Capture the cell that displays the provided text and extract its [X, Y] central coordinate. 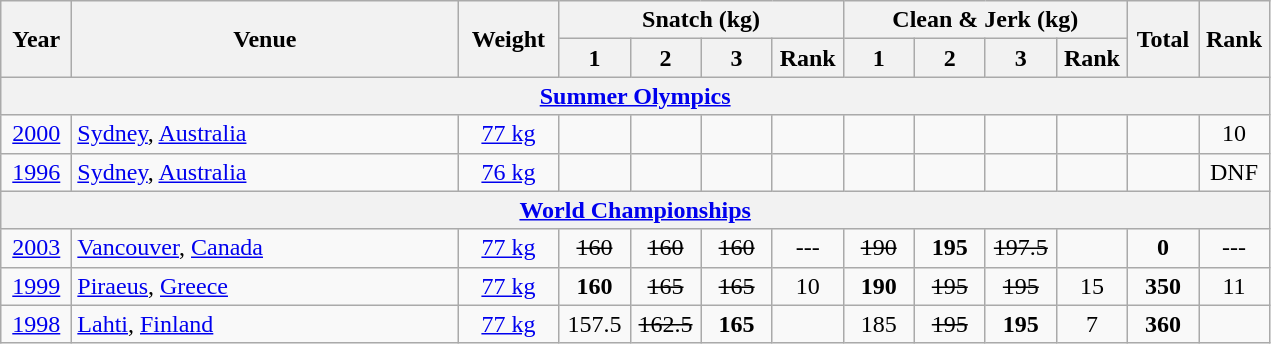
360 [1162, 324]
11 [1234, 286]
76 kg [508, 172]
Clean & Jerk (kg) [985, 20]
Lahti, Finland [265, 324]
Venue [265, 39]
185 [878, 324]
Year [36, 39]
1998 [36, 324]
2000 [36, 134]
1996 [36, 172]
162.5 [666, 324]
15 [1092, 286]
Snatch (kg) [701, 20]
Piraeus, Greece [265, 286]
Summer Olympics [636, 96]
Weight [508, 39]
157.5 [594, 324]
Total [1162, 39]
197.5 [1020, 248]
7 [1092, 324]
2003 [36, 248]
Vancouver, Canada [265, 248]
0 [1162, 248]
1999 [36, 286]
DNF [1234, 172]
350 [1162, 286]
World Championships [636, 210]
